For the text-containing cell, return its midpoint in [X, Y] coordinate format. 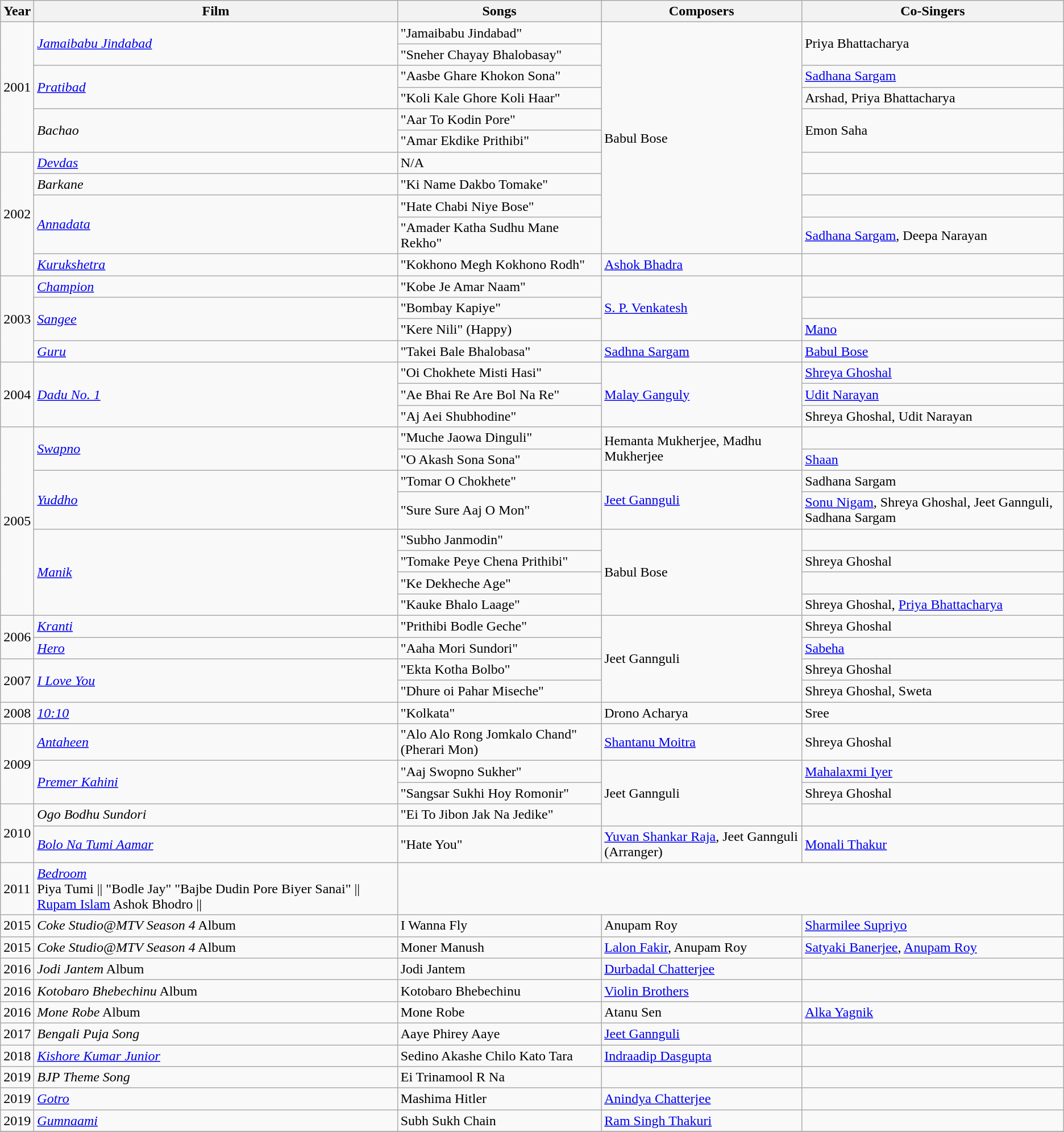
Sonu Nigam, Shreya Ghoshal, Jeet Gannguli, Sadhana Sargam [933, 511]
Bachao [216, 130]
"Aasbe Ghare Khokon Sona" [499, 76]
Devdas [216, 163]
Monali Thakur [933, 844]
Shreya Ghoshal, Priya Bhattacharya [933, 604]
Anindya Chatterjee [701, 1099]
"Kokhono Megh Kokhono Rodh" [499, 264]
Subh Sukh Chain [499, 1121]
Antaheen [216, 743]
2004 [17, 395]
Alka Yagnik [933, 1012]
I Love You [216, 681]
"Aj Aei Shubhodine" [499, 416]
Yuvan Shankar Raja, Jeet Gannguli (Arranger) [701, 844]
Kurukshetra [216, 264]
Mahalaxmi Iyer [933, 772]
BedroomPiya Tumi || "Bodle Jay" "Bajbe Dudin Pore Biyer Sanai" || Rupam Islam Ashok Bhodro || [216, 889]
"Sneher Chayay Bhalobasay" [499, 55]
Gumnaami [216, 1121]
BJP Theme Song [216, 1077]
2011 [17, 889]
"Dhure oi Pahar Miseche" [499, 691]
Co-Singers [933, 11]
Jodi Jantem Album [216, 969]
Mone Robe Album [216, 1012]
"Tomar O Chokhete" [499, 481]
Emon Saha [933, 130]
Durbadal Chatterjee [701, 969]
Malay Ganguly [701, 395]
I Wanna Fly [499, 926]
Jodi Jantem [499, 969]
"Ki Name Dakbo Tomake" [499, 184]
Annadata [216, 224]
Hemanta Mukherjee, Madhu Mukherjee [701, 449]
"Takei Bale Bhalobasa" [499, 351]
Ashok Bhadra [701, 264]
"Amader Katha Sudhu Mane Rekho" [499, 235]
Dadu No. 1 [216, 395]
Sree [933, 713]
Kishore Kumar Junior [216, 1056]
S. P. Venkatesh [701, 308]
Indraadip Dasgupta [701, 1056]
Film [216, 11]
Sangee [216, 319]
"Sure Sure Aaj O Mon" [499, 511]
"Jamaibabu Jindabad" [499, 33]
Lalon Fakir, Anupam Roy [701, 947]
"Kere Nili" (Happy) [499, 330]
Satyaki Banerjee, Anupam Roy [933, 947]
Drono Acharya [701, 713]
2009 [17, 764]
Sedino Akashe Chilo Kato Tara [499, 1056]
Kotobaro Bhebechinu Album [216, 990]
Hero [216, 648]
"Prithibi Bodle Geche" [499, 626]
Shreya Ghoshal, Sweta [933, 691]
2001 [17, 87]
Kranti [216, 626]
Moner Manush [499, 947]
Priya Bhattacharya [933, 44]
"Aaha Mori Sundori" [499, 648]
Ogo Bodhu Sundori [216, 815]
"Kolkata" [499, 713]
Guru [216, 351]
"Kobe Je Amar Naam" [499, 286]
Premer Kahini [216, 782]
"Tomake Peye Chena Prithibi" [499, 561]
Udit Narayan [933, 395]
"Ae Bhai Re Are Bol Na Re" [499, 395]
2018 [17, 1056]
"Ke Dekheche Age" [499, 583]
Sharmilee Supriyo [933, 926]
"Hate You" [499, 844]
"Ekta Kotha Bolbo" [499, 670]
Shreya Ghoshal, Udit Narayan [933, 416]
"Aar To Kodin Pore" [499, 119]
Year [17, 11]
Barkane [216, 184]
Shaan [933, 459]
"Ei To Jibon Jak Na Jedike" [499, 815]
2007 [17, 681]
Atanu Sen [701, 1012]
Swapno [216, 449]
Bolo Na Tumi Aamar [216, 844]
2002 [17, 214]
2006 [17, 637]
Yuddho [216, 499]
Manik [216, 572]
"Amar Ekdike Prithibi" [499, 141]
"Sangsar Sukhi Hoy Romonir" [499, 793]
Shantanu Moitra [701, 743]
"Alo Alo Rong Jomkalo Chand" (Pherari Mon) [499, 743]
"Kauke Bhalo Laage" [499, 604]
Mano [933, 330]
"Aaj Swopno Sukher" [499, 772]
Champion [216, 286]
Songs [499, 11]
"Bombay Kapiye" [499, 308]
"O Akash Sona Sona" [499, 459]
"Muche Jaowa Dinguli" [499, 438]
Ei Trinamool R Na [499, 1077]
10:10 [216, 713]
Aaye Phirey Aaye [499, 1034]
"Subho Janmodin" [499, 540]
Sabeha [933, 648]
Pratibad [216, 87]
2005 [17, 521]
"Koli Kale Ghore Koli Haar" [499, 98]
Ram Singh Thakuri [701, 1121]
2017 [17, 1034]
2008 [17, 713]
Bengali Puja Song [216, 1034]
Mone Robe [499, 1012]
Gotro [216, 1099]
Mashima Hitler [499, 1099]
"Hate Chabi Niye Bose" [499, 206]
"Oi Chokhete Misti Hasi" [499, 373]
Violin Brothers [701, 990]
Sadhna Sargam [701, 351]
Jamaibabu Jindabad [216, 44]
2003 [17, 318]
Kotobaro Bhebechinu [499, 990]
Sadhana Sargam, Deepa Narayan [933, 235]
Composers [701, 11]
N/A [499, 163]
2010 [17, 834]
Anupam Roy [701, 926]
Arshad, Priya Bhattacharya [933, 98]
